Provide the (X, Y) coordinate of the cell's center where the given text is located.  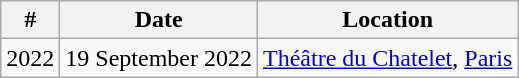
Théâtre du Chatelet, Paris (388, 58)
# (30, 20)
Location (388, 20)
2022 (30, 58)
19 September 2022 (159, 58)
Date (159, 20)
